Identify which cell holds the provided text, then report its (x, y) central coordinate. 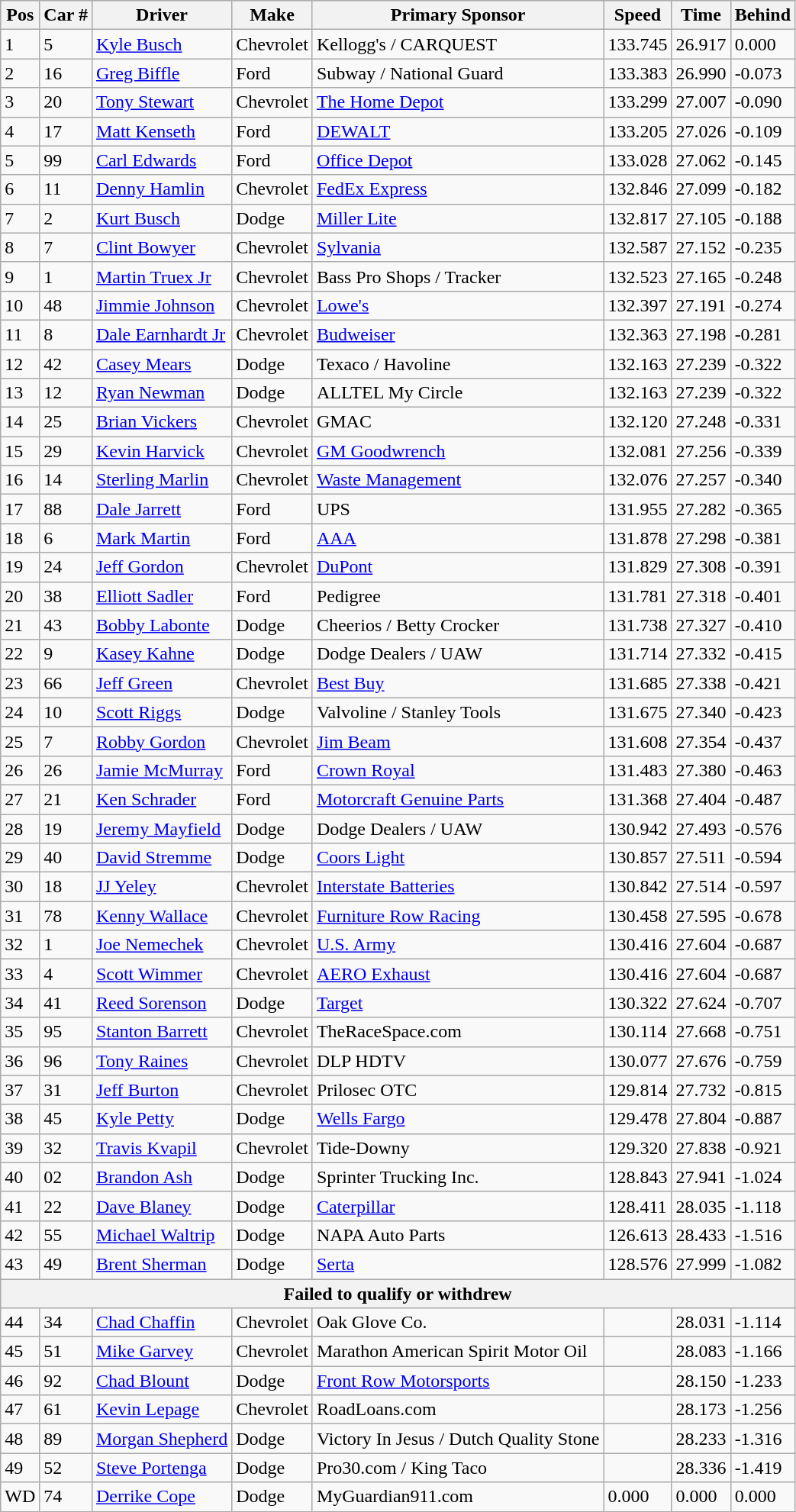
132.817 (638, 218)
-0.073 (762, 73)
Brandon Ash (162, 1177)
130.458 (638, 916)
28.336 (701, 1468)
Jim Beam (458, 741)
Kasey Kahne (162, 654)
Coors Light (458, 858)
-0.815 (762, 1090)
27.511 (701, 858)
47 (20, 1410)
26.990 (701, 73)
133.383 (638, 73)
Greg Biffle (162, 73)
-1.024 (762, 1177)
Best Buy (458, 683)
Mark Martin (162, 538)
Sprinter Trucking Inc. (458, 1177)
-0.487 (762, 799)
27.099 (701, 189)
Driver (162, 15)
-0.751 (762, 1032)
27.256 (701, 451)
-0.109 (762, 131)
99 (66, 160)
Front Row Motorsports (458, 1381)
Bass Pro Shops / Tracker (458, 276)
Make (272, 15)
27.999 (701, 1264)
-0.339 (762, 451)
AAA (458, 538)
Crown Royal (458, 770)
131.368 (638, 799)
Denny Hamlin (162, 189)
Jimmie Johnson (162, 305)
78 (66, 916)
96 (66, 1061)
GM Goodwrench (458, 451)
27.838 (701, 1148)
-0.090 (762, 102)
131.955 (638, 509)
Ken Schrader (162, 799)
-1.082 (762, 1264)
Kenny Wallace (162, 916)
130.114 (638, 1032)
Car # (66, 15)
-0.274 (762, 305)
Martin Truex Jr (162, 276)
132.523 (638, 276)
Furniture Row Racing (458, 916)
Chad Chaffin (162, 1323)
Speed (638, 15)
Victory In Jesus / Dutch Quality Stone (458, 1439)
Jeremy Mayfield (162, 828)
Interstate Batteries (458, 887)
131.781 (638, 596)
Waste Management (458, 480)
74 (66, 1497)
-0.594 (762, 858)
46 (20, 1381)
27.332 (701, 654)
Time (701, 15)
Office Depot (458, 160)
-0.188 (762, 218)
NAPA Auto Parts (458, 1235)
27.308 (701, 567)
27.257 (701, 480)
128.843 (638, 1177)
61 (66, 1410)
66 (66, 683)
Clint Bowyer (162, 247)
132.120 (638, 422)
130.077 (638, 1061)
28 (20, 828)
27.152 (701, 247)
-0.331 (762, 422)
44 (20, 1323)
130.322 (638, 1003)
27.248 (701, 422)
Tide-Downy (458, 1148)
-0.381 (762, 538)
30 (20, 887)
131.608 (638, 741)
27.105 (701, 218)
27.165 (701, 276)
Pedigree (458, 596)
28.233 (701, 1439)
130.942 (638, 828)
131.675 (638, 712)
David Stremme (162, 858)
133.205 (638, 131)
133.745 (638, 44)
-0.410 (762, 625)
UPS (458, 509)
Kevin Harvick (162, 451)
DLP HDTV (458, 1061)
130.857 (638, 858)
15 (20, 451)
28.031 (701, 1323)
Reed Sorenson (162, 1003)
132.846 (638, 189)
Morgan Shepherd (162, 1439)
The Home Depot (458, 102)
Elliott Sadler (162, 596)
Lowe's (458, 305)
27.404 (701, 799)
MyGuardian911.com (458, 1497)
131.714 (638, 654)
-0.340 (762, 480)
Matt Kenseth (162, 131)
Kellogg's / CARQUEST (458, 44)
Budweiser (458, 334)
WD (20, 1497)
89 (66, 1439)
Tony Raines (162, 1061)
27.380 (701, 770)
ALLTEL My Circle (458, 393)
-0.235 (762, 247)
27.804 (701, 1119)
Casey Mears (162, 364)
-0.576 (762, 828)
Robby Gordon (162, 741)
132.076 (638, 480)
37 (20, 1090)
-0.678 (762, 916)
GMAC (458, 422)
27.062 (701, 160)
126.613 (638, 1235)
26.917 (701, 44)
131.685 (638, 683)
27.327 (701, 625)
131.829 (638, 567)
Caterpillar (458, 1206)
27.026 (701, 131)
Texaco / Havoline (458, 364)
27.338 (701, 683)
28.083 (701, 1352)
Stanton Barrett (162, 1032)
Cheerios / Betty Crocker (458, 625)
Subway / National Guard (458, 73)
Ryan Newman (162, 393)
Oak Glove Co. (458, 1323)
27.514 (701, 887)
132.081 (638, 451)
-0.281 (762, 334)
-1.114 (762, 1323)
AERO Exhaust (458, 974)
Scott Riggs (162, 712)
28.150 (701, 1381)
DuPont (458, 567)
Scott Wimmer (162, 974)
Jeff Green (162, 683)
132.397 (638, 305)
Jeff Gordon (162, 567)
52 (66, 1468)
27.282 (701, 509)
128.576 (638, 1264)
27.198 (701, 334)
Tony Stewart (162, 102)
Joe Nemechek (162, 945)
132.587 (638, 247)
-0.759 (762, 1061)
27.941 (701, 1177)
95 (66, 1032)
Brent Sherman (162, 1264)
27.007 (701, 102)
27.595 (701, 916)
128.411 (638, 1206)
Kurt Busch (162, 218)
Primary Sponsor (458, 15)
92 (66, 1381)
-0.391 (762, 567)
27.298 (701, 538)
Dale Jarrett (162, 509)
Carl Edwards (162, 160)
131.483 (638, 770)
131.878 (638, 538)
-0.921 (762, 1148)
51 (66, 1352)
Failed to qualify or withdrew (398, 1294)
Serta (458, 1264)
-0.145 (762, 160)
Target (458, 1003)
129.814 (638, 1090)
-0.365 (762, 509)
-1.118 (762, 1206)
Pos (20, 15)
Steve Portenga (162, 1468)
33 (20, 974)
Bobby Labonte (162, 625)
35 (20, 1032)
129.478 (638, 1119)
Wells Fargo (458, 1119)
133.299 (638, 102)
-0.423 (762, 712)
FedEx Express (458, 189)
Kyle Petty (162, 1119)
Valvoline / Stanley Tools (458, 712)
Dave Blaney (162, 1206)
-0.597 (762, 887)
Prilosec OTC (458, 1090)
27.340 (701, 712)
27.732 (701, 1090)
-1.419 (762, 1468)
Travis Kvapil (162, 1148)
-0.415 (762, 654)
88 (66, 509)
-0.707 (762, 1003)
RoadLoans.com (458, 1410)
Marathon American Spirit Motor Oil (458, 1352)
-1.166 (762, 1352)
JJ Yeley (162, 887)
13 (20, 393)
Kyle Busch (162, 44)
Jeff Burton (162, 1090)
27.493 (701, 828)
55 (66, 1235)
Sterling Marlin (162, 480)
Chad Blount (162, 1381)
-0.887 (762, 1119)
DEWALT (458, 131)
-1.256 (762, 1410)
Jamie McMurray (162, 770)
27.624 (701, 1003)
27.191 (701, 305)
131.738 (638, 625)
Derrike Cope (162, 1497)
28.173 (701, 1410)
133.028 (638, 160)
Sylvania (458, 247)
-0.421 (762, 683)
Pro30.com / King Taco (458, 1468)
28.035 (701, 1206)
Motorcraft Genuine Parts (458, 799)
Dale Earnhardt Jr (162, 334)
Michael Waltrip (162, 1235)
-1.316 (762, 1439)
Brian Vickers (162, 422)
129.320 (638, 1148)
Mike Garvey (162, 1352)
Kevin Lepage (162, 1410)
36 (20, 1061)
Behind (762, 15)
-1.233 (762, 1381)
-0.401 (762, 596)
-0.182 (762, 189)
23 (20, 683)
-0.437 (762, 741)
130.842 (638, 887)
27.668 (701, 1032)
-0.463 (762, 770)
27.676 (701, 1061)
3 (20, 102)
-0.248 (762, 276)
U.S. Army (458, 945)
-1.516 (762, 1235)
27.318 (701, 596)
28.433 (701, 1235)
Miller Lite (458, 218)
TheRaceSpace.com (458, 1032)
39 (20, 1148)
132.363 (638, 334)
02 (66, 1177)
27.354 (701, 741)
27 (20, 799)
